Search for the cell housing the specified text and yield its (X, Y) center coordinate. 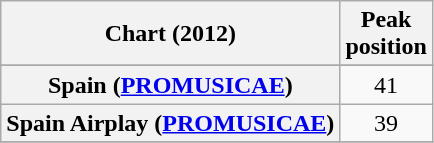
Chart (2012) (170, 34)
Spain Airplay (PROMUSICAE) (170, 123)
41 (386, 85)
Peakposition (386, 34)
Spain (PROMUSICAE) (170, 85)
39 (386, 123)
